From the cell containing the given text, extract its center point as [X, Y] coordinate. 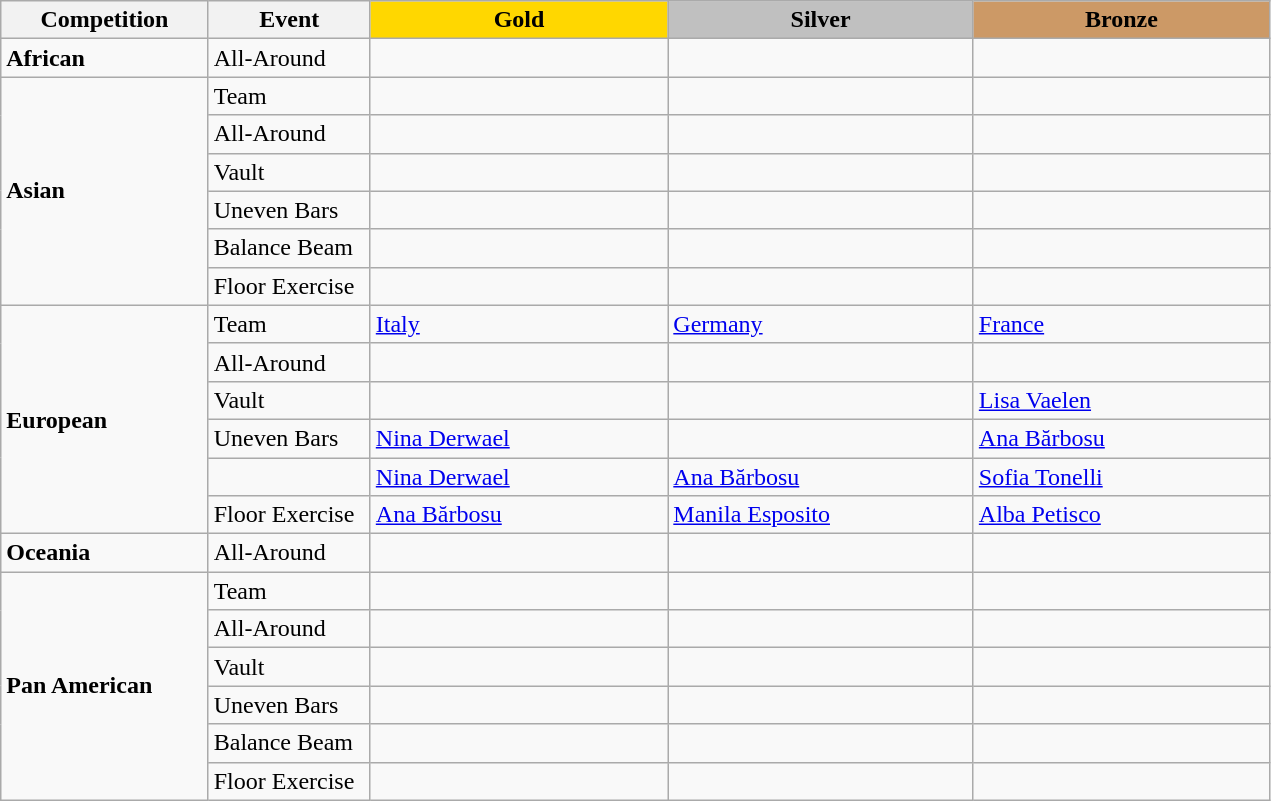
Competition [104, 20]
Italy [519, 324]
Lisa Vaelen [1121, 400]
Silver [821, 20]
Germany [821, 324]
Pan American [104, 686]
Oceania [104, 553]
Event [289, 20]
Asian [104, 191]
Bronze [1121, 20]
Manila Esposito [821, 515]
Gold [519, 20]
Sofia Tonelli [1121, 477]
African [104, 58]
European [104, 419]
Alba Petisco [1121, 515]
France [1121, 324]
